Capture the cell that displays the provided text and extract its (x, y) central coordinate. 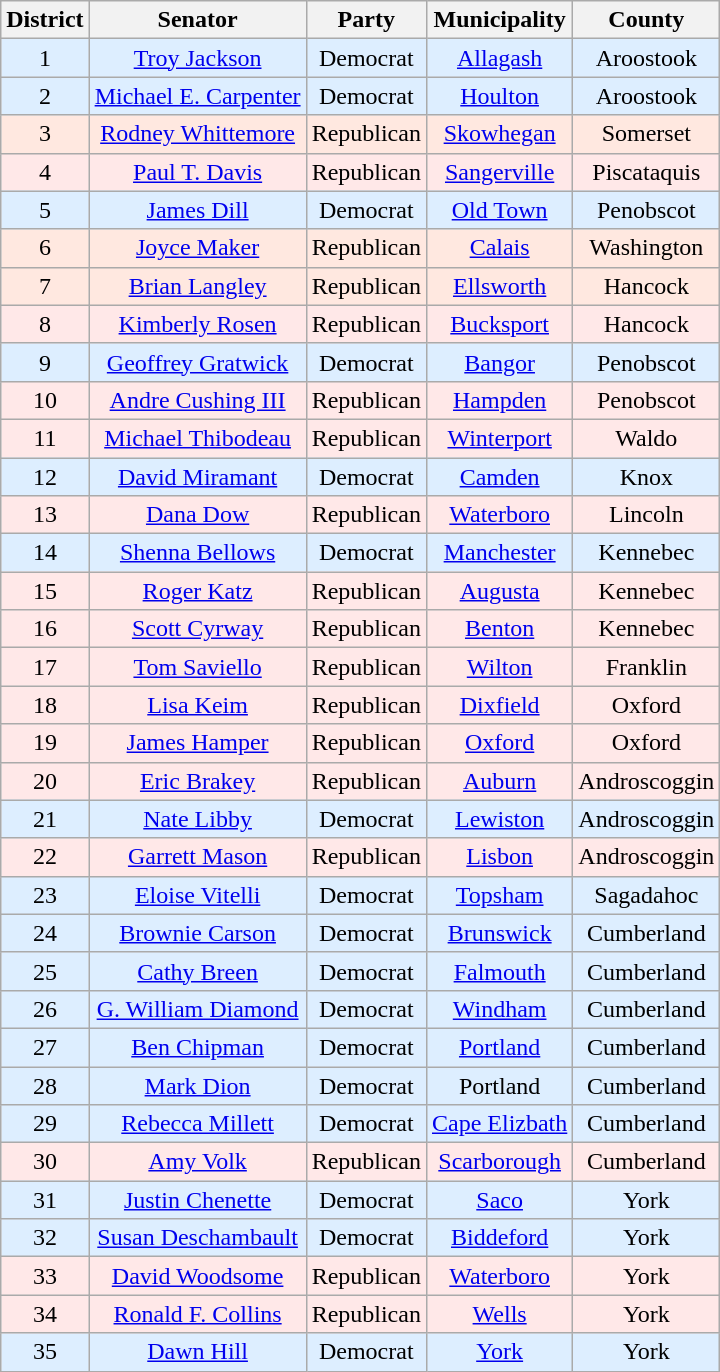
2 (45, 96)
12 (45, 477)
Cape Elizbath (499, 1124)
Somerset (646, 134)
Andre Cushing III (198, 400)
Senator (198, 20)
24 (45, 933)
Manchester (499, 553)
28 (45, 1085)
David Miramant (198, 477)
Saco (499, 1200)
Geoffrey Gratwick (198, 362)
Paul T. Davis (198, 172)
Knox (646, 477)
1 (45, 58)
Scarborough (499, 1162)
Sangerville (499, 172)
Susan Deschambault (198, 1238)
Joyce Maker (198, 248)
Scott Cyrway (198, 629)
David Woodsome (198, 1276)
Roger Katz (198, 591)
3 (45, 134)
19 (45, 743)
Ellsworth (499, 286)
Sagadahoc (646, 895)
Lisbon (499, 857)
Wilton (499, 667)
31 (45, 1200)
5 (45, 210)
33 (45, 1276)
Ronald F. Collins (198, 1314)
7 (45, 286)
James Dill (198, 210)
Falmouth (499, 971)
18 (45, 705)
6 (45, 248)
Lincoln (646, 515)
Waldo (646, 438)
Ben Chipman (198, 1047)
Skowhegan (499, 134)
13 (45, 515)
Camden (499, 477)
Shenna Bellows (198, 553)
29 (45, 1124)
Dawn Hill (198, 1352)
Eloise Vitelli (198, 895)
21 (45, 819)
Mark Dion (198, 1085)
14 (45, 553)
Nate Libby (198, 819)
Biddeford (499, 1238)
Topsham (499, 895)
35 (45, 1352)
County (646, 20)
Auburn (499, 781)
Michael E. Carpenter (198, 96)
Winterport (499, 438)
25 (45, 971)
Windham (499, 1009)
Piscataquis (646, 172)
11 (45, 438)
Brownie Carson (198, 933)
34 (45, 1314)
Brian Langley (198, 286)
Washington (646, 248)
Augusta (499, 591)
23 (45, 895)
26 (45, 1009)
Bangor (499, 362)
Troy Jackson (198, 58)
Rebecca Millett (198, 1124)
Municipality (499, 20)
Franklin (646, 667)
15 (45, 591)
Lewiston (499, 819)
27 (45, 1047)
Garrett Mason (198, 857)
Old Town (499, 210)
Calais (499, 248)
Michael Thibodeau (198, 438)
16 (45, 629)
Wells (499, 1314)
10 (45, 400)
Brunswick (499, 933)
Amy Volk (198, 1162)
Lisa Keim (198, 705)
Justin Chenette (198, 1200)
20 (45, 781)
Benton (499, 629)
District (45, 20)
Party (366, 20)
9 (45, 362)
Allagash (499, 58)
Kimberly Rosen (198, 324)
James Hamper (198, 743)
Bucksport (499, 324)
32 (45, 1238)
30 (45, 1162)
Dixfield (499, 705)
Eric Brakey (198, 781)
4 (45, 172)
G. William Diamond (198, 1009)
Hampden (499, 400)
8 (45, 324)
Houlton (499, 96)
Rodney Whittemore (198, 134)
17 (45, 667)
Dana Dow (198, 515)
Tom Saviello (198, 667)
Cathy Breen (198, 971)
22 (45, 857)
